Return the (x, y) coordinate for the center point of the cell that contains the specified text.  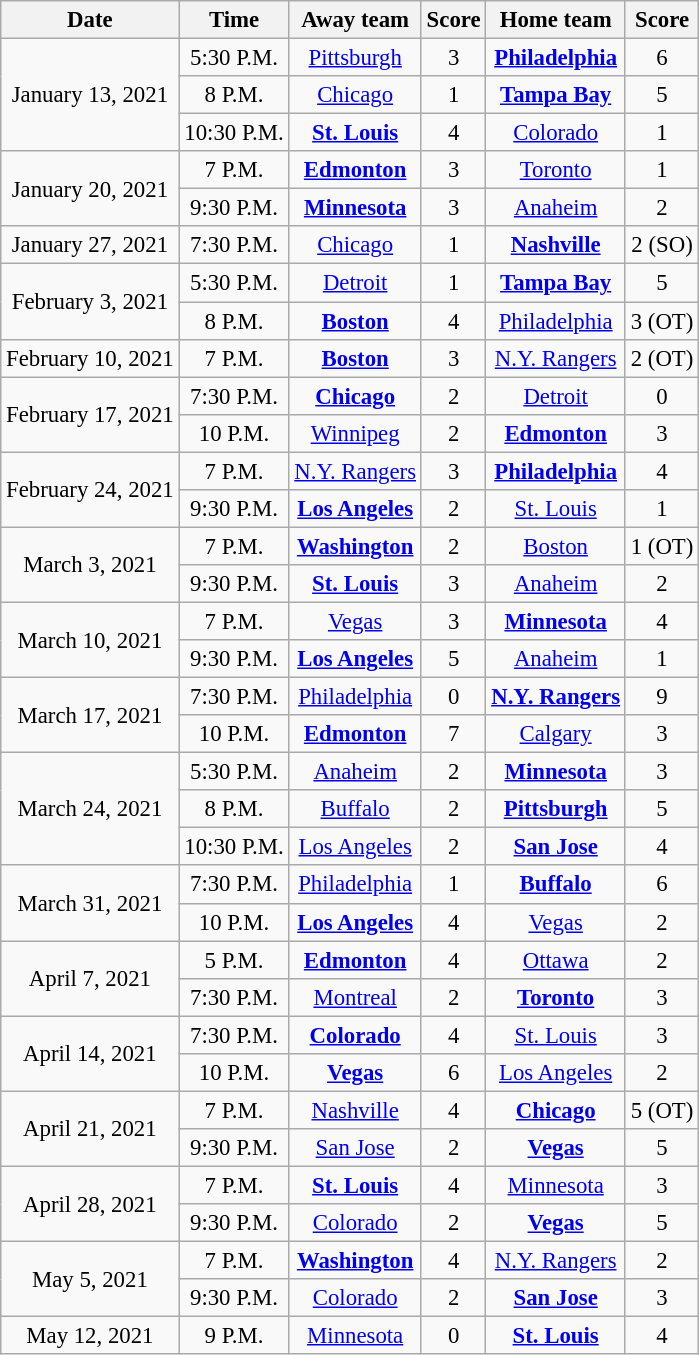
May 5, 2021 (90, 1280)
1 (OT) (662, 546)
February 3, 2021 (90, 302)
April 21, 2021 (90, 1128)
March 24, 2021 (90, 810)
Time (234, 20)
March 10, 2021 (90, 640)
Away team (355, 20)
5 P.M. (234, 960)
April 14, 2021 (90, 1054)
9 (662, 697)
Winnipeg (355, 433)
March 17, 2021 (90, 716)
2 (OT) (662, 358)
March 3, 2021 (90, 564)
3 (OT) (662, 321)
5 (OT) (662, 1110)
April 7, 2021 (90, 978)
February 24, 2021 (90, 490)
May 12, 2021 (90, 1336)
Calgary (556, 734)
January 13, 2021 (90, 96)
Montreal (355, 997)
January 20, 2021 (90, 188)
Ottawa (556, 960)
February 10, 2021 (90, 358)
April 28, 2021 (90, 1204)
January 27, 2021 (90, 245)
Date (90, 20)
February 17, 2021 (90, 414)
March 31, 2021 (90, 904)
Home team (556, 20)
9 P.M. (234, 1336)
7 (454, 734)
2 (SO) (662, 245)
